Capture the cell that displays the provided text and extract its (x, y) central coordinate. 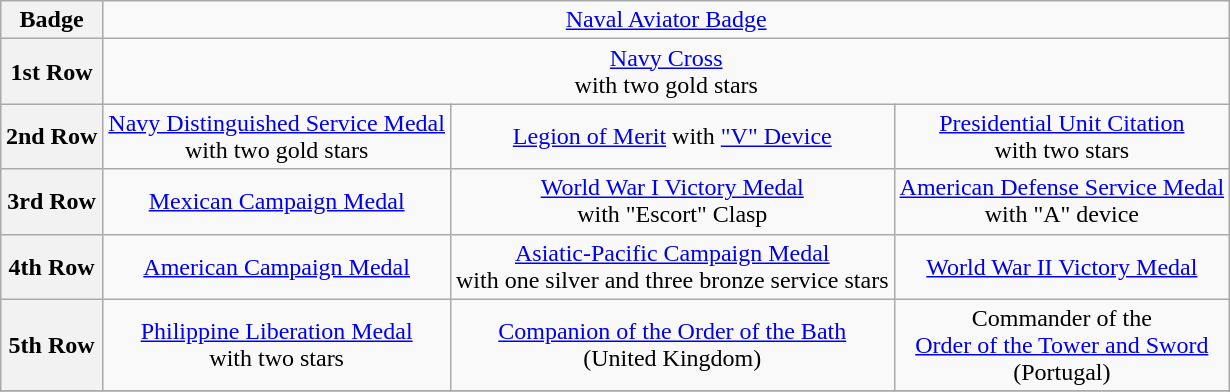
World War I Victory Medal with "Escort" Clasp (672, 202)
Naval Aviator Badge (666, 20)
Mexican Campaign Medal (277, 202)
Companion of the Order of the Bath (United Kingdom) (672, 345)
Asiatic-Pacific Campaign Medal with one silver and three bronze service stars (672, 266)
Presidential Unit Citation with two stars (1062, 136)
1st Row (51, 72)
World War II Victory Medal (1062, 266)
Navy Distinguished Service Medal with two gold stars (277, 136)
Legion of Merit with "V" Device (672, 136)
3rd Row (51, 202)
4th Row (51, 266)
Philippine Liberation Medal with two stars (277, 345)
2nd Row (51, 136)
American Defense Service Medal with "A" device (1062, 202)
American Campaign Medal (277, 266)
Navy Cross with two gold stars (666, 72)
Badge (51, 20)
5th Row (51, 345)
Commander of the Order of the Tower and Sword (Portugal) (1062, 345)
